Provide the (x, y) coordinate of the cell's center where the given text is located.  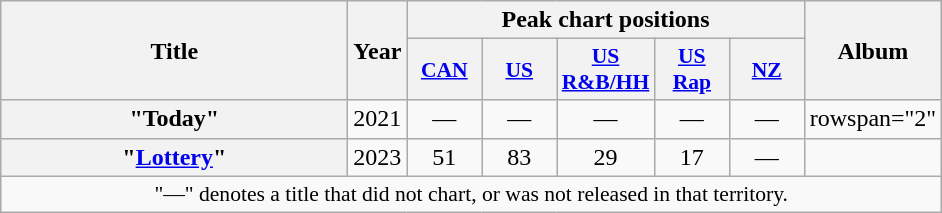
Album (873, 50)
Year (378, 50)
29 (606, 157)
2023 (378, 157)
rowspan="2" (873, 119)
CAN (444, 70)
"Lottery" (174, 157)
83 (520, 157)
USRap (692, 70)
"Today" (174, 119)
Peak chart positions (606, 20)
NZ (766, 70)
US (520, 70)
51 (444, 157)
2021 (378, 119)
17 (692, 157)
USR&B/HH (606, 70)
Title (174, 50)
"—" denotes a title that did not chart, or was not released in that territory. (472, 194)
